Pinpoint the cell where the given text exists, returning its [X, Y] midpoint coordinate. 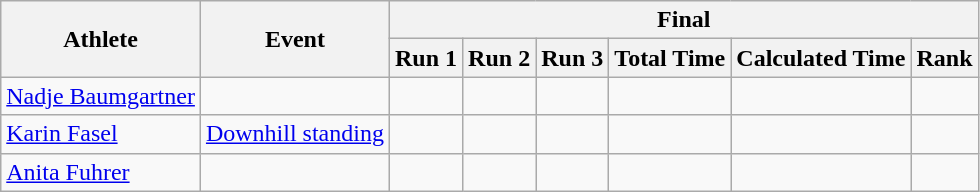
Downhill standing [294, 134]
Karin Fasel [101, 134]
Event [294, 39]
Athlete [101, 39]
Run 1 [426, 58]
Nadje Baumgartner [101, 96]
Run 3 [572, 58]
Rank [944, 58]
Anita Fuhrer [101, 172]
Run 2 [500, 58]
Calculated Time [821, 58]
Final [684, 20]
Total Time [670, 58]
